Extract the (X, Y) coordinate from the center of the cell holding the provided text.  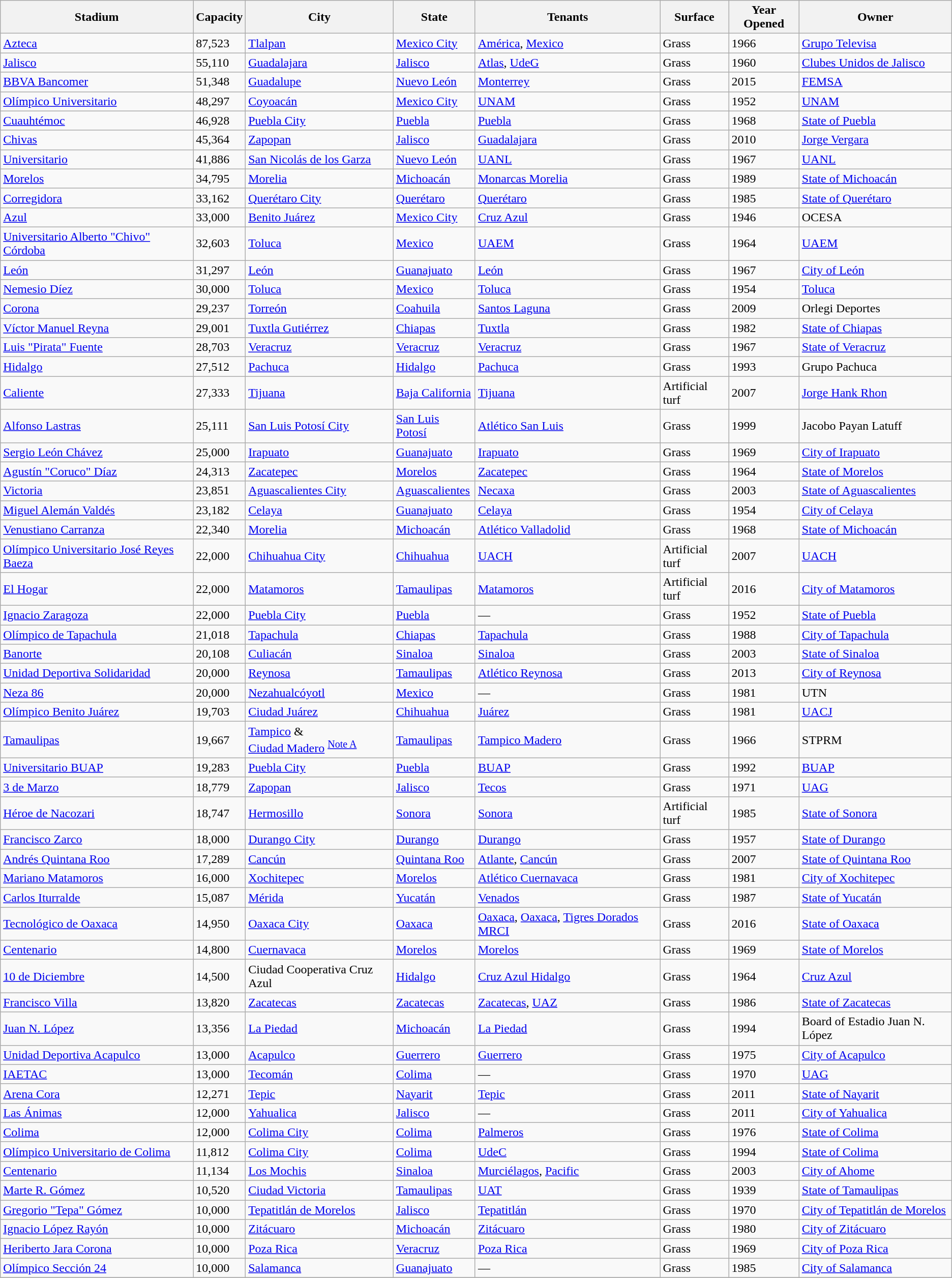
Tuxtla (568, 328)
Olímpico Benito Juárez (97, 712)
City of Tepatitlán de Morelos (875, 1210)
Andrés Quintana Roo (97, 859)
2009 (764, 309)
Universitario BUAP (97, 767)
1980 (764, 1229)
25,000 (220, 452)
City of León (875, 270)
Monarcas Morelia (568, 179)
27,333 (220, 393)
87,523 (220, 43)
Querétaro City (319, 198)
Corregidora (97, 198)
55,110 (220, 63)
Heriberto Jara Corona (97, 1249)
2013 (764, 673)
Year Opened (764, 17)
América, Mexico (568, 43)
19,667 (220, 740)
11,812 (220, 1151)
Coyoacán (319, 101)
Victoria (97, 491)
1975 (764, 1055)
Venados (568, 898)
Surface (695, 17)
Héroe de Nacozari (97, 813)
Tlalpan (319, 43)
City (319, 17)
41,886 (220, 159)
Grupo Pachuca (875, 367)
Las Ánimas (97, 1113)
Tepatitlán (568, 1210)
13,356 (220, 1028)
Tepatitlán de Morelos (319, 1210)
City of Ahome (875, 1171)
20,108 (220, 654)
UTN (875, 693)
Arena Cora (97, 1093)
1999 (764, 426)
31,297 (220, 270)
Stadium (97, 17)
San Nicolás de los Garza (319, 159)
18,779 (220, 787)
Atlético San Luis (568, 426)
1939 (764, 1191)
Salamanca (319, 1268)
Acapulco (319, 1055)
Carlos Iturralde (97, 898)
IAETAC (97, 1074)
UAT (568, 1191)
10,520 (220, 1191)
San Luis Potosí City (319, 426)
29,237 (220, 309)
Ignacio López Rayón (97, 1229)
City of Xochitepec (875, 878)
Orlegi Deportes (875, 309)
Monterrey (568, 82)
1946 (764, 217)
1971 (764, 787)
22,340 (220, 529)
Olímpico Universitario José Reyes Baeza (97, 555)
14,800 (220, 950)
23,182 (220, 510)
10 de Diciembre (97, 976)
1993 (764, 367)
FEMSA (875, 82)
Atlante, Cancún (568, 859)
Benito Juárez (319, 217)
Luis "Pirata" Fuente (97, 347)
Palmeros (568, 1132)
STPRM (875, 740)
Francisco Zarco (97, 840)
Yahualica (319, 1113)
Olímpico Universitario (97, 101)
City of Zitácuaro (875, 1229)
State of Veracruz (875, 347)
Mariano Matamoros (97, 878)
Universitario (97, 159)
Atlético Cuernavaca (568, 878)
State of Nayarit (875, 1093)
UACJ (875, 712)
El Hogar (97, 589)
30,000 (220, 289)
Guadalupe (319, 82)
Los Mochis (319, 1171)
1989 (764, 179)
Baja California (434, 393)
15,087 (220, 898)
Reynosa (319, 673)
1957 (764, 840)
Olímpico Sección 24 (97, 1268)
1988 (764, 634)
11,134 (220, 1171)
Caliente (97, 393)
Coahuila (434, 309)
Nemesio Díez (97, 289)
33,000 (220, 217)
State of Querétaro (875, 198)
Agustín "Coruco" Díaz (97, 471)
Alfonso Lastras (97, 426)
Mérida (319, 898)
City of Celaya (875, 510)
City of Yahualica (875, 1113)
OCESA (875, 217)
Cancún (319, 859)
1986 (764, 1002)
Nayarit (434, 1093)
Universitario Alberto "Chivo" Córdoba (97, 243)
Durango City (319, 840)
State of Chiapas (875, 328)
Oaxaca, Oaxaca, Tigres Dorados MRCI (568, 924)
Hermosillo (319, 813)
13,820 (220, 1002)
45,364 (220, 140)
3 de Marzo (97, 787)
18,000 (220, 840)
2015 (764, 82)
State of Sinaloa (875, 654)
29,001 (220, 328)
Quintana Roo (434, 859)
23,851 (220, 491)
Olímpico Universitario de Colima (97, 1151)
Francisco Villa (97, 1002)
21,018 (220, 634)
24,313 (220, 471)
Olímpico de Tapachula (97, 634)
1982 (764, 328)
1976 (764, 1132)
Tecnológico de Oaxaca (97, 924)
25,111 (220, 426)
Culiacán (319, 654)
Cuernavaca (319, 950)
Azul (97, 217)
Venustiano Carranza (97, 529)
Tenants (568, 17)
Oaxaca (434, 924)
City of Reynosa (875, 673)
Jorge Vergara (875, 140)
City of Acapulco (875, 1055)
Tecomán (319, 1074)
14,950 (220, 924)
Zacatecas, UAZ (568, 1002)
Tecos (568, 787)
27,512 (220, 367)
Gregorio "Tepa" Gómez (97, 1210)
19,283 (220, 767)
City of Irapuato (875, 452)
Ciudad Victoria (319, 1191)
Atlético Reynosa (568, 673)
Santos Laguna (568, 309)
1992 (764, 767)
Juárez (568, 712)
San Luis Potosí (434, 426)
48,297 (220, 101)
Cruz Azul Hidalgo (568, 976)
Ciudad Cooperativa Cruz Azul (319, 976)
Necaxa (568, 491)
Grupo Televisa (875, 43)
46,928 (220, 121)
Tampico & Ciudad Madero Note A (319, 740)
Miguel Alemán Valdés (97, 510)
UdeC (568, 1151)
Chivas (97, 140)
Sergio León Chávez (97, 452)
Aguascalientes City (319, 491)
Owner (875, 17)
18,747 (220, 813)
City of Tapachula (875, 634)
City of Matamoros (875, 589)
Jorge Hank Rhon (875, 393)
19,703 (220, 712)
State of Durango (875, 840)
Oaxaca City (319, 924)
Unidad Deportiva Solidaridad (97, 673)
16,000 (220, 878)
33,162 (220, 198)
Marte R. Gómez (97, 1191)
12,271 (220, 1093)
34,795 (220, 179)
Tuxtla Gutiérrez (319, 328)
Banorte (97, 654)
Atlas, UdeG (568, 63)
Ignacio Zaragoza (97, 615)
14,500 (220, 976)
Corona (97, 309)
Aguascalientes (434, 491)
1987 (764, 898)
State of Sonora (875, 813)
Ciudad Juárez (319, 712)
Víctor Manuel Reyna (97, 328)
Jacobo Payan Latuff (875, 426)
Board of Estadio Juan N. López (875, 1028)
Clubes Unidos de Jalisco (875, 63)
1960 (764, 63)
Neza 86 (97, 693)
City of Poza Rica (875, 1249)
28,703 (220, 347)
Nezahualcóyotl (319, 693)
Murciélagos, Pacific (568, 1171)
Chihuahua City (319, 555)
City of Salamanca (875, 1268)
State of Tamaulipas (875, 1191)
Yucatán (434, 898)
32,603 (220, 243)
State of Aguascalientes (875, 491)
State (434, 17)
Unidad Deportiva Acapulco (97, 1055)
BBVA Bancomer (97, 82)
51,348 (220, 82)
Torreón (319, 309)
State of Quintana Roo (875, 859)
Tampico Madero (568, 740)
17,289 (220, 859)
State of Yucatán (875, 898)
Juan N. López (97, 1028)
Cuauhtémoc (97, 121)
Atlético Valladolid (568, 529)
Capacity (220, 17)
State of Zacatecas (875, 1002)
State of Oaxaca (875, 924)
Xochitepec (319, 878)
Azteca (97, 43)
2010 (764, 140)
